From the cell containing the given text, extract its center point as [x, y] coordinate. 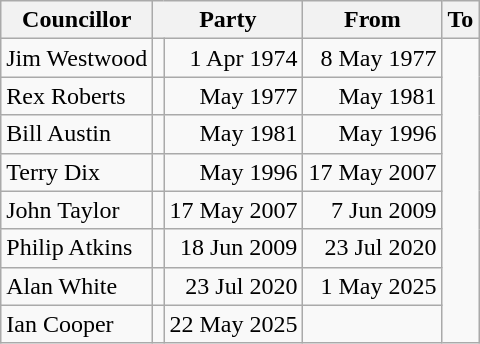
Rex Roberts [77, 96]
7 Jun 2009 [372, 210]
8 May 1977 [372, 58]
Councillor [77, 20]
Ian Cooper [77, 324]
Jim Westwood [77, 58]
Bill Austin [77, 134]
22 May 2025 [234, 324]
Alan White [77, 286]
To [460, 20]
May 1977 [234, 96]
1 Apr 1974 [234, 58]
18 Jun 2009 [234, 248]
Philip Atkins [77, 248]
From [372, 20]
1 May 2025 [372, 286]
John Taylor [77, 210]
Party [228, 20]
Terry Dix [77, 172]
